From the cell containing the given text, extract its center point as [x, y] coordinate. 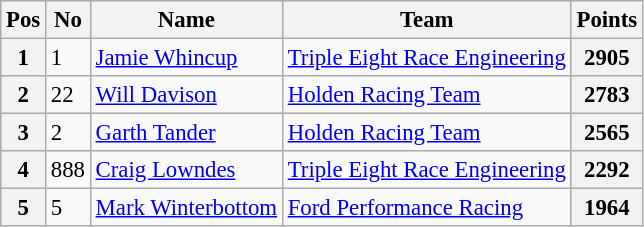
2565 [606, 133]
Ford Performance Racing [426, 208]
Points [606, 20]
22 [68, 95]
Name [186, 20]
No [68, 20]
Will Davison [186, 95]
Team [426, 20]
888 [68, 170]
Pos [24, 20]
4 [24, 170]
2905 [606, 58]
2292 [606, 170]
Craig Lowndes [186, 170]
Mark Winterbottom [186, 208]
2783 [606, 95]
3 [24, 133]
Jamie Whincup [186, 58]
1964 [606, 208]
Garth Tander [186, 133]
